Return the [X, Y] coordinate for the center point of the cell that contains the specified text.  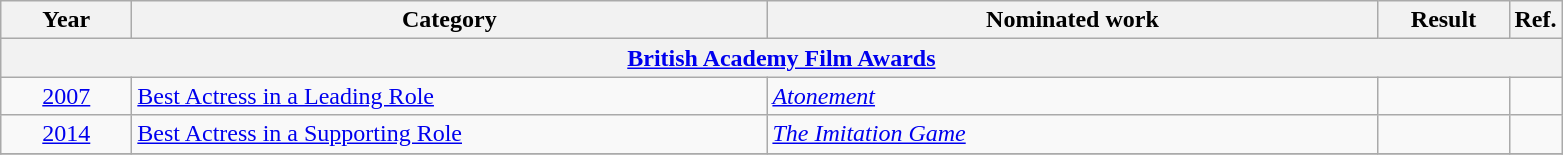
Best Actress in a Leading Role [450, 96]
2007 [66, 96]
British Academy Film Awards [782, 58]
2014 [66, 134]
Category [450, 20]
The Imitation Game [1072, 134]
Atonement [1072, 96]
Ref. [1536, 20]
Best Actress in a Supporting Role [450, 134]
Result [1444, 20]
Nominated work [1072, 20]
Year [66, 20]
